Return [X, Y] of the center of cell containing provided text 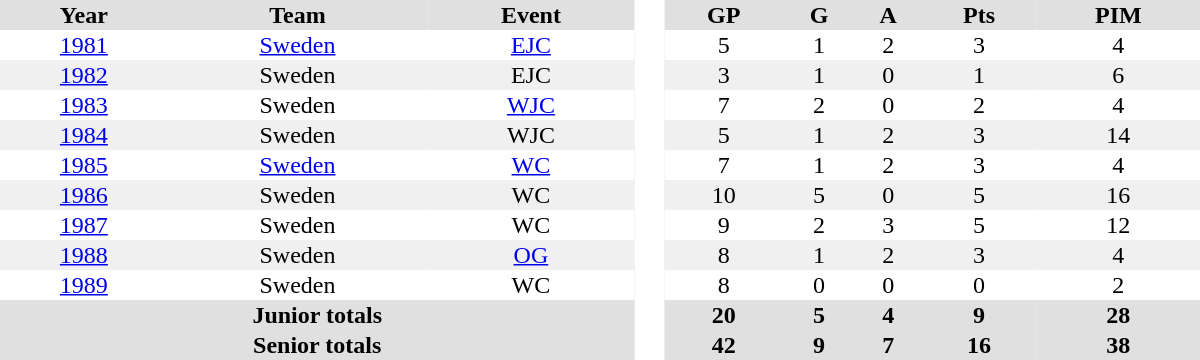
PIM [1118, 15]
1984 [84, 135]
Senior totals [317, 345]
1985 [84, 165]
GP [724, 15]
A [888, 15]
42 [724, 345]
Team [298, 15]
1983 [84, 105]
1986 [84, 195]
1987 [84, 225]
10 [724, 195]
Pts [980, 15]
6 [1118, 75]
1988 [84, 255]
1981 [84, 45]
1982 [84, 75]
OG [530, 255]
12 [1118, 225]
Junior totals [317, 315]
38 [1118, 345]
1989 [84, 285]
G [818, 15]
20 [724, 315]
Event [530, 15]
14 [1118, 135]
Year [84, 15]
28 [1118, 315]
